For the text-containing cell, return its midpoint in [x, y] coordinate format. 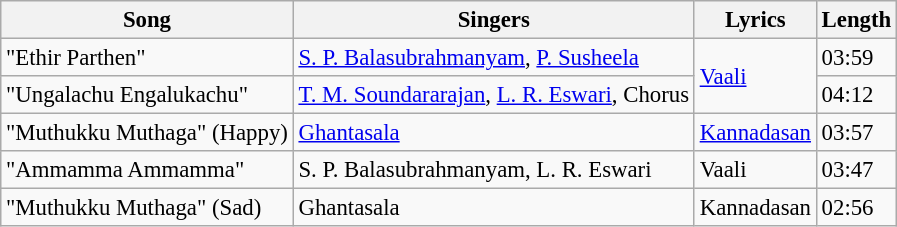
04:12 [856, 95]
Song [147, 20]
S. P. Balasubrahmanyam, P. Susheela [494, 58]
Lyrics [755, 20]
Length [856, 20]
"Ammamma Ammamma" [147, 170]
"Muthukku Muthaga" (Happy) [147, 133]
"Muthukku Muthaga" (Sad) [147, 208]
S. P. Balasubrahmanyam, L. R. Eswari [494, 170]
"Ethir Parthen" [147, 58]
03:47 [856, 170]
Singers [494, 20]
T. M. Soundararajan, L. R. Eswari, Chorus [494, 95]
02:56 [856, 208]
"Ungalachu Engalukachu" [147, 95]
03:57 [856, 133]
03:59 [856, 58]
